For the text-containing cell, return its midpoint in [X, Y] coordinate format. 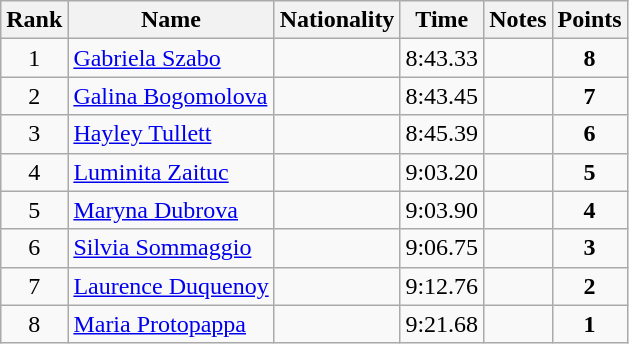
Silvia Sommaggio [171, 248]
Notes [518, 20]
9:06.75 [442, 248]
8:43.45 [442, 96]
Points [590, 20]
Hayley Tullett [171, 134]
Time [442, 20]
Luminita Zaituc [171, 172]
Nationality [337, 20]
Galina Bogomolova [171, 96]
Gabriela Szabo [171, 58]
9:03.20 [442, 172]
Maryna Dubrova [171, 210]
9:21.68 [442, 324]
8:45.39 [442, 134]
Laurence Duquenoy [171, 286]
Name [171, 20]
8:43.33 [442, 58]
9:12.76 [442, 286]
Maria Protopappa [171, 324]
Rank [34, 20]
9:03.90 [442, 210]
